From the cell containing the given text, extract its center point as (x, y) coordinate. 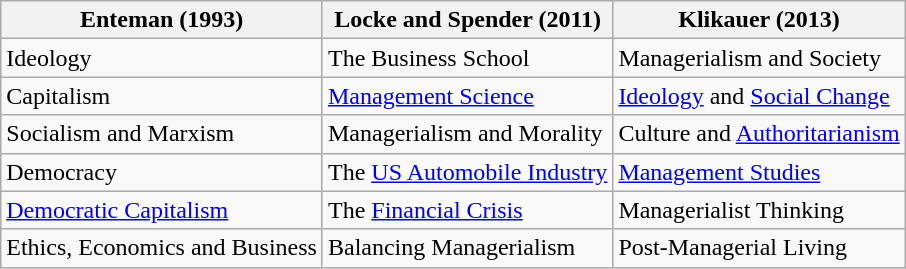
Managerialism and Morality (467, 134)
Managerialist Thinking (759, 210)
The Business School (467, 58)
The US Automobile Industry (467, 172)
Management Science (467, 96)
Democracy (162, 172)
Klikauer (2013) (759, 20)
Balancing Managerialism (467, 248)
Management Studies (759, 172)
Democratic Capitalism (162, 210)
Ideology and Social Change (759, 96)
Managerialism and Society (759, 58)
Enteman (1993) (162, 20)
Socialism and Marxism (162, 134)
Post-Managerial Living (759, 248)
Culture and Authoritarianism (759, 134)
The Financial Crisis (467, 210)
Ideology (162, 58)
Capitalism (162, 96)
Locke and Spender (2011) (467, 20)
Ethics, Economics and Business (162, 248)
